Determine the [X, Y] coordinate at the center of the cell enclosing the given text.  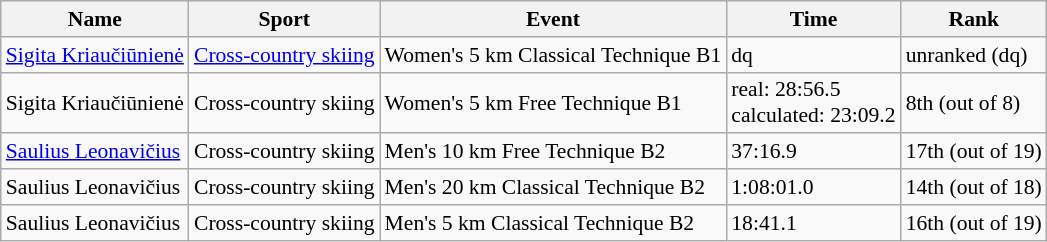
Rank [974, 19]
Men's 10 km Free Technique B2 [554, 152]
18:41.1 [813, 223]
Women's 5 km Classical Technique B1 [554, 55]
17th (out of 19) [974, 152]
Name [95, 19]
37:16.9 [813, 152]
Men's 5 km Classical Technique B2 [554, 223]
real: 28:56.5calculated: 23:09.2 [813, 102]
dq [813, 55]
Sport [284, 19]
8th (out of 8) [974, 102]
unranked (dq) [974, 55]
Time [813, 19]
Event [554, 19]
1:08:01.0 [813, 187]
Women's 5 km Free Technique B1 [554, 102]
14th (out of 18) [974, 187]
Men's 20 km Classical Technique B2 [554, 187]
16th (out of 19) [974, 223]
